Provide the [X, Y] coordinate of the cell's center where the given text is located.  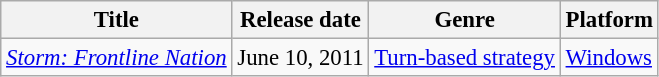
Windows [609, 58]
Genre [464, 20]
Title [116, 20]
Turn-based strategy [464, 58]
Release date [300, 20]
Storm: Frontline Nation [116, 58]
June 10, 2011 [300, 58]
Platform [609, 20]
